Locate the cell with the specified text and output its [X, Y] center coordinate. 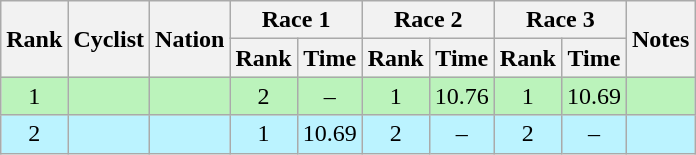
10.76 [462, 96]
Cyclist [109, 39]
Notes [660, 39]
Race 3 [560, 20]
Nation [190, 39]
Race 1 [296, 20]
Race 2 [428, 20]
